Locate the cell with the specified text and output its [X, Y] center coordinate. 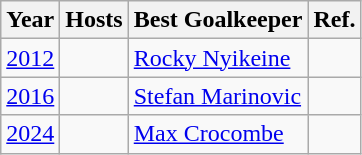
2024 [30, 134]
Ref. [334, 20]
Stefan Marinovic [218, 96]
2016 [30, 96]
2012 [30, 58]
Rocky Nyikeine [218, 58]
Best Goalkeeper [218, 20]
Year [30, 20]
Hosts [94, 20]
Max Crocombe [218, 134]
